Extract the (x, y) coordinate from the center of the cell holding the provided text.  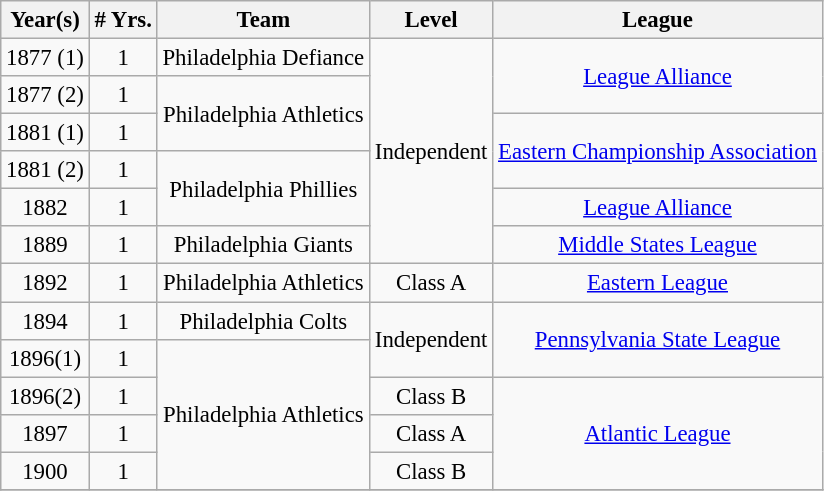
Year(s) (45, 20)
1881 (1) (45, 133)
Philadelphia Colts (263, 321)
League (658, 20)
1889 (45, 245)
1896(2) (45, 396)
1882 (45, 208)
Eastern League (658, 283)
Philadelphia Defiance (263, 58)
Eastern Championship Association (658, 152)
Team (263, 20)
1897 (45, 433)
1877 (1) (45, 58)
Atlantic League (658, 434)
1896(1) (45, 358)
1892 (45, 283)
# Yrs. (123, 20)
Pennsylvania State League (658, 340)
1900 (45, 471)
Philadelphia Phillies (263, 188)
Level (432, 20)
1894 (45, 321)
1881 (2) (45, 170)
1877 (2) (45, 95)
Middle States League (658, 245)
Philadelphia Giants (263, 245)
